Find where the given text appears and provide that cell's center as (x, y) coordinate. 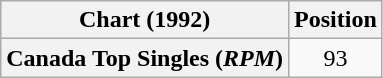
Canada Top Singles (RPM) (145, 58)
Position (336, 20)
93 (336, 58)
Chart (1992) (145, 20)
